Extract the [X, Y] coordinate from the center of the cell holding the provided text.  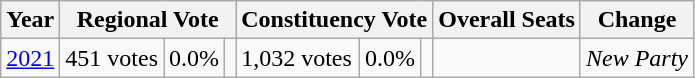
New Party [636, 58]
2021 [30, 58]
1,032 votes [298, 58]
451 votes [112, 58]
Regional Vote [148, 20]
Constituency Vote [334, 20]
Overall Seats [507, 20]
Change [636, 20]
Year [30, 20]
